From the cell containing the given text, extract its center point as (x, y) coordinate. 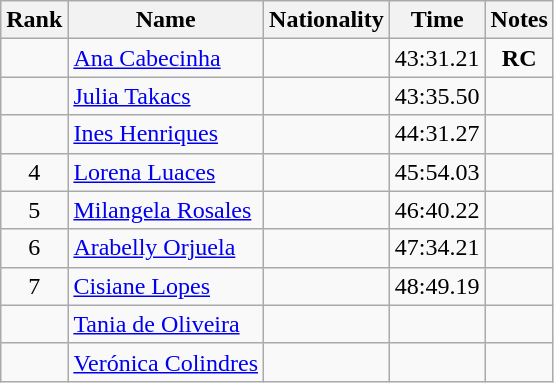
Arabelly Orjuela (166, 248)
Ana Cabecinha (166, 58)
46:40.22 (437, 210)
Tania de Oliveira (166, 324)
Ines Henriques (166, 134)
5 (34, 210)
48:49.19 (437, 286)
7 (34, 286)
44:31.27 (437, 134)
Milangela Rosales (166, 210)
Cisiane Lopes (166, 286)
RC (519, 58)
47:34.21 (437, 248)
Lorena Luaces (166, 172)
43:35.50 (437, 96)
43:31.21 (437, 58)
Time (437, 20)
Name (166, 20)
6 (34, 248)
Nationality (327, 20)
Rank (34, 20)
45:54.03 (437, 172)
Verónica Colindres (166, 362)
Julia Takacs (166, 96)
4 (34, 172)
Notes (519, 20)
